Capture the cell that displays the provided text and extract its [X, Y] central coordinate. 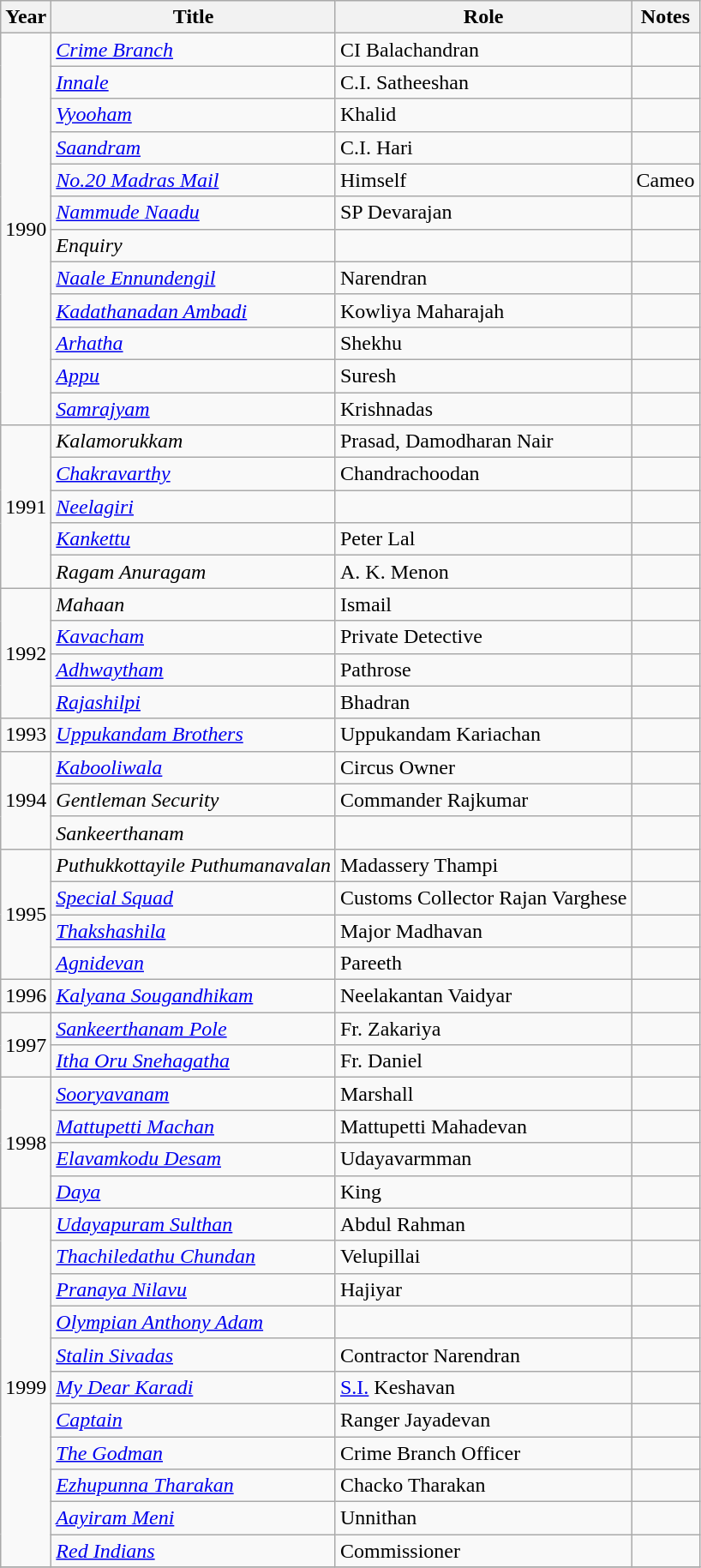
Fr. Zakariya [483, 1029]
Title [194, 17]
Major Madhavan [483, 930]
No.20 Madras Mail [194, 180]
1995 [26, 914]
Agnidevan [194, 964]
Nammude Naadu [194, 213]
Sankeerthanam [194, 832]
Fr. Daniel [483, 1061]
Chandrachoodan [483, 474]
Unnithan [483, 1518]
Commissioner [483, 1551]
Notes [665, 17]
Olympian Anthony Adam [194, 1322]
Kankettu [194, 539]
Mattupetti Machan [194, 1126]
Special Squad [194, 898]
Rajashilpi [194, 702]
Kowliya Maharajah [483, 310]
Abdul Rahman [483, 1224]
Kabooliwala [194, 767]
Commander Rajkumar [483, 800]
1994 [26, 800]
Stalin Sivadas [194, 1355]
Cameo [665, 180]
Uppukandam Brothers [194, 735]
1992 [26, 653]
Vyooham [194, 115]
C.I. Satheeshan [483, 82]
Itha Oru Snehagatha [194, 1061]
Contractor Narendran [483, 1355]
Pathrose [483, 670]
Customs Collector Rajan Varghese [483, 898]
Puthukkottayile Puthumanavalan [194, 865]
Private Detective [483, 637]
Neelagiri [194, 507]
Khalid [483, 115]
Krishnadas [483, 409]
Ezhupunna Tharakan [194, 1486]
Kalamorukkam [194, 442]
Crime Branch Officer [483, 1453]
Kavacham [194, 637]
Crime Branch [194, 50]
Himself [483, 180]
Mahaan [194, 604]
C.I. Hari [483, 147]
Arhatha [194, 343]
Kadathanadan Ambadi [194, 310]
Ranger Jayadevan [483, 1420]
CI Balachandran [483, 50]
1996 [26, 996]
Year [26, 17]
Sankeerthanam Pole [194, 1029]
1999 [26, 1387]
Peter Lal [483, 539]
Thachiledathu Chundan [194, 1257]
Innale [194, 82]
Appu [194, 375]
1993 [26, 735]
Bhadran [483, 702]
Role [483, 17]
Sooryavanam [194, 1094]
Suresh [483, 375]
Madassery Thampi [483, 865]
Kalyana Sougandhikam [194, 996]
1997 [26, 1045]
1991 [26, 507]
Hajiyar [483, 1289]
A. K. Menon [483, 572]
Thakshashila [194, 930]
Saandram [194, 147]
Adhwaytham [194, 670]
Velupillai [483, 1257]
Captain [194, 1420]
SP Devarajan [483, 213]
Neelakantan Vaidyar [483, 996]
Chakravarthy [194, 474]
Enquiry [194, 245]
S.I. Keshavan [483, 1387]
Narendran [483, 278]
Udayavarmman [483, 1159]
My Dear Karadi [194, 1387]
Ismail [483, 604]
Elavamkodu Desam [194, 1159]
Marshall [483, 1094]
1998 [26, 1143]
Naale Ennundengil [194, 278]
Circus Owner [483, 767]
Aayiram Meni [194, 1518]
Pareeth [483, 964]
Prasad, Damodharan Nair [483, 442]
Chacko Tharakan [483, 1486]
The Godman [194, 1453]
Gentleman Security [194, 800]
Daya [194, 1192]
Mattupetti Mahadevan [483, 1126]
Udayapuram Sulthan [194, 1224]
1990 [26, 230]
Uppukandam Kariachan [483, 735]
Red Indians [194, 1551]
Samrajyam [194, 409]
Shekhu [483, 343]
Pranaya Nilavu [194, 1289]
King [483, 1192]
Ragam Anuragam [194, 572]
